Locate the cell with the specified text and output its [X, Y] center coordinate. 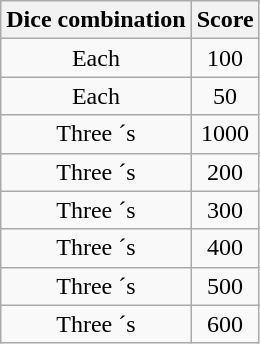
Dice combination [96, 20]
50 [225, 96]
Score [225, 20]
400 [225, 248]
300 [225, 210]
1000 [225, 134]
500 [225, 286]
100 [225, 58]
200 [225, 172]
600 [225, 324]
